Find where the given text appears and provide that cell's center as [x, y] coordinate. 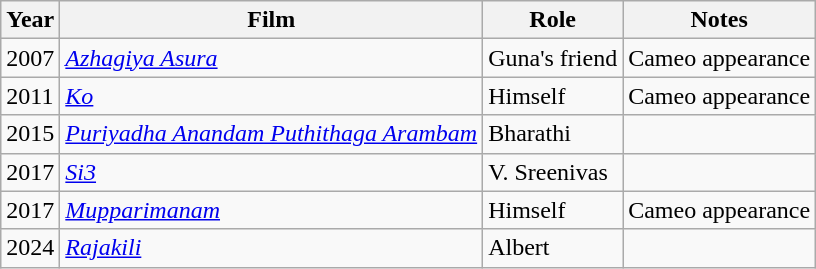
Ko [272, 96]
2024 [30, 248]
Rajakili [272, 248]
Azhagiya Asura [272, 58]
Role [553, 20]
2011 [30, 96]
Guna's friend [553, 58]
Film [272, 20]
V. Sreenivas [553, 172]
Albert [553, 248]
Notes [720, 20]
Mupparimanam [272, 210]
2007 [30, 58]
Si3 [272, 172]
Bharathi [553, 134]
Year [30, 20]
Puriyadha Anandam Puthithaga Arambam [272, 134]
2015 [30, 134]
